Return [x, y] of the center of cell containing provided text 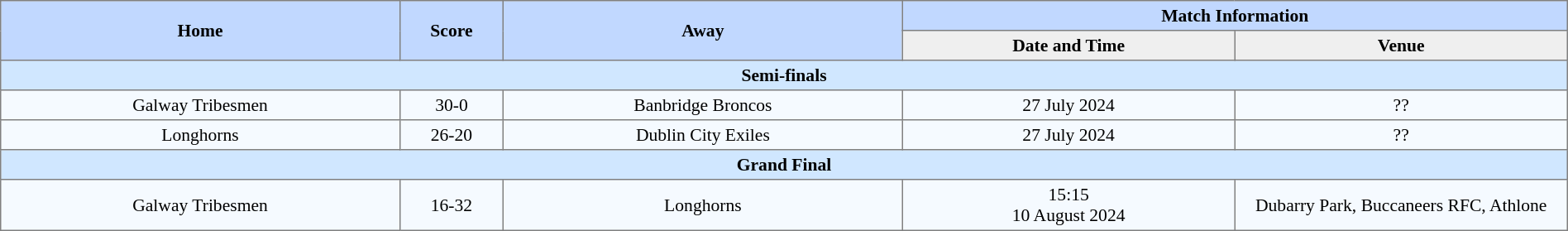
26-20 [452, 135]
Score [452, 31]
Banbridge Broncos [703, 105]
16-32 [452, 205]
Dubarry Park, Buccaneers RFC, Athlone [1401, 205]
Grand Final [784, 165]
15:1510 August 2024 [1068, 205]
Dublin City Exiles [703, 135]
Venue [1401, 46]
30-0 [452, 105]
Away [703, 31]
Semi-finals [784, 75]
Home [200, 31]
Match Information [1235, 16]
Date and Time [1068, 46]
